Determine the [X, Y] coordinate at the center of the cell enclosing the given text.  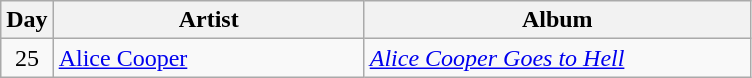
Day [27, 20]
Album [557, 20]
Alice Cooper Goes to Hell [557, 58]
Artist [208, 20]
25 [27, 58]
Alice Cooper [208, 58]
